Return the (X, Y) coordinate for the center point of the cell that contains the specified text.  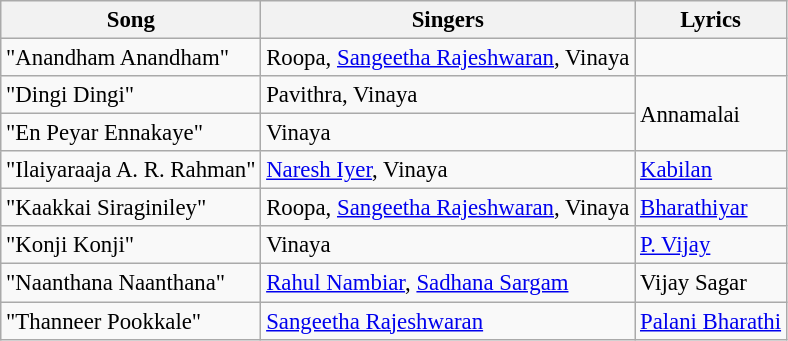
Bharathiyar (711, 208)
"Thanneer Pookkale" (131, 321)
Singers (448, 20)
"Ilaiyaraaja A. R. Rahman" (131, 170)
Palani Bharathi (711, 321)
P. Vijay (711, 245)
Annamalai (711, 114)
Kabilan (711, 170)
Pavithra, Vinaya (448, 95)
Vijay Sagar (711, 283)
Lyrics (711, 20)
Naresh Iyer, Vinaya (448, 170)
"Kaakkai Siraginiley" (131, 208)
"En Peyar Ennakaye" (131, 133)
"Dingi Dingi" (131, 95)
"Naanthana Naanthana" (131, 283)
Rahul Nambiar, Sadhana Sargam (448, 283)
"Anandham Anandham" (131, 58)
Song (131, 20)
Sangeetha Rajeshwaran (448, 321)
"Konji Konji" (131, 245)
